Locate the cell with the specified text and output its [X, Y] center coordinate. 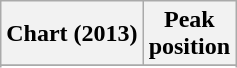
Peakposition [189, 34]
Chart (2013) [72, 34]
